Return the (X, Y) coordinate for the center point of the cell that contains the specified text.  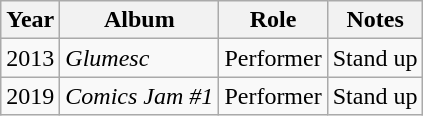
Album (140, 20)
Year (30, 20)
2013 (30, 58)
Role (273, 20)
Comics Jam #1 (140, 96)
Glumesc (140, 58)
Notes (375, 20)
2019 (30, 96)
